Capture the cell that displays the provided text and extract its (x, y) central coordinate. 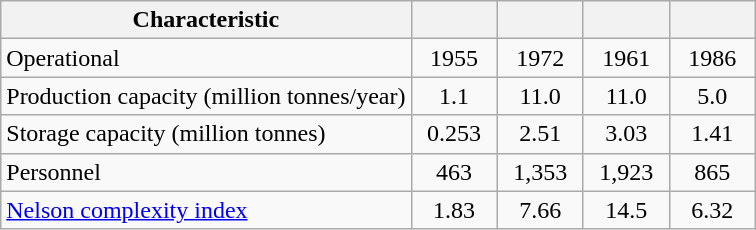
2.51 (540, 134)
3.03 (626, 134)
1,353 (540, 172)
Personnel (206, 172)
1.41 (712, 134)
14.5 (626, 210)
1.1 (454, 96)
1955 (454, 58)
Storage capacity (million tonnes) (206, 134)
1.83 (454, 210)
1972 (540, 58)
Operational (206, 58)
5.0 (712, 96)
463 (454, 172)
1961 (626, 58)
0.253 (454, 134)
Characteristic (206, 20)
6.32 (712, 210)
Production capacity (million tonnes/year) (206, 96)
1986 (712, 58)
Nelson complexity index (206, 210)
865 (712, 172)
7.66 (540, 210)
1,923 (626, 172)
